Detect which cell encompasses the target text, then output its [x, y] center coordinate. 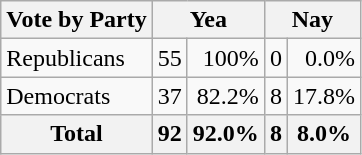
17.8% [324, 96]
100% [226, 58]
Total [77, 134]
0.0% [324, 58]
92 [170, 134]
82.2% [226, 96]
37 [170, 96]
Democrats [77, 96]
55 [170, 58]
92.0% [226, 134]
Republicans [77, 58]
Vote by Party [77, 20]
Yea [208, 20]
8.0% [324, 134]
0 [276, 58]
Nay [312, 20]
